Search for the cell housing the specified text and yield its [x, y] center coordinate. 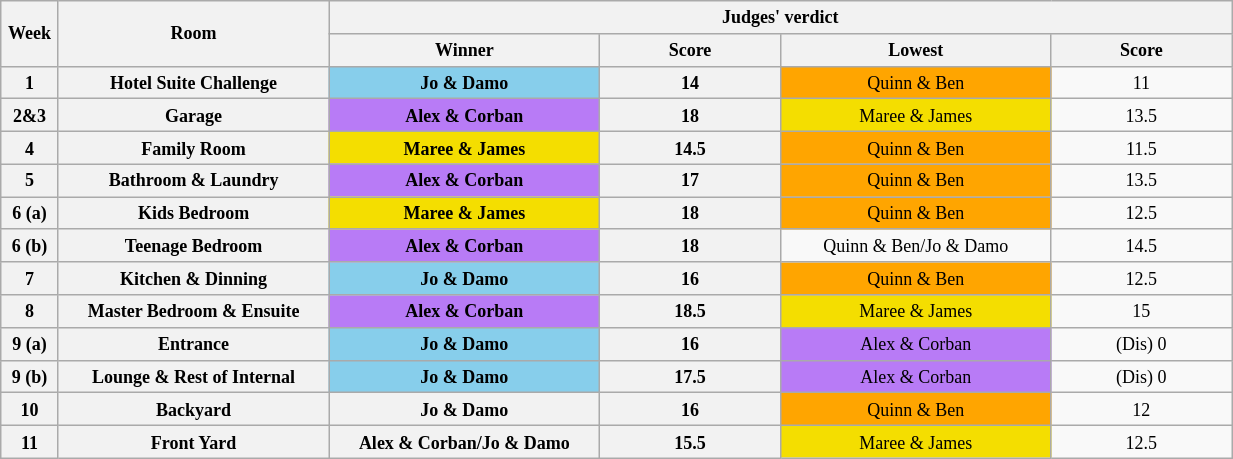
10 [30, 410]
14 [690, 82]
1 [30, 82]
17.5 [690, 376]
Hotel Suite Challenge [194, 82]
6 (b) [30, 246]
15 [1142, 312]
Lowest [916, 50]
Teenage Bedroom [194, 246]
11.5 [1142, 148]
12 [1142, 410]
15.5 [690, 442]
Lounge & Rest of Internal [194, 376]
2&3 [30, 116]
Kids Bedroom [194, 214]
Judges' verdict [780, 18]
17 [690, 180]
4 [30, 148]
Backyard [194, 410]
Quinn & Ben/Jo & Damo [916, 246]
Alex & Corban/Jo & Damo [464, 442]
9 (b) [30, 376]
18.5 [690, 312]
Room [194, 34]
Bathroom & Laundry [194, 180]
7 [30, 278]
Kitchen & Dinning [194, 278]
9 (a) [30, 344]
5 [30, 180]
Winner [464, 50]
8 [30, 312]
Master Bedroom & Ensuite [194, 312]
Week [30, 34]
Entrance [194, 344]
6 (a) [30, 214]
Front Yard [194, 442]
Garage [194, 116]
Family Room [194, 148]
